Search for the cell housing the specified text and yield its [X, Y] center coordinate. 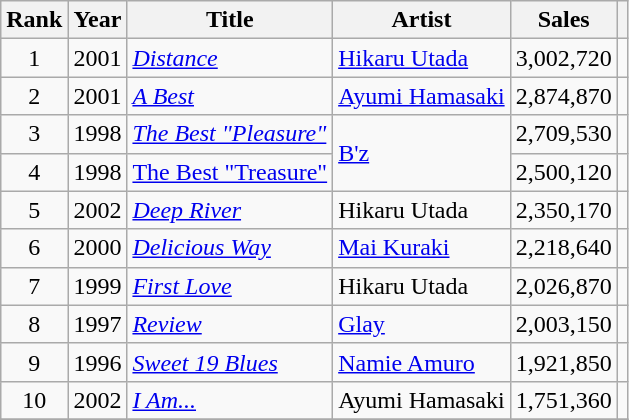
Artist [422, 20]
2,874,870 [564, 96]
Sales [564, 20]
Sweet 19 Blues [230, 362]
9 [34, 362]
2 [34, 96]
2000 [98, 248]
1 [34, 58]
I Am... [230, 400]
3 [34, 134]
6 [34, 248]
2,026,870 [564, 286]
Namie Amuro [422, 362]
Review [230, 324]
7 [34, 286]
B'z [422, 153]
3,002,720 [564, 58]
8 [34, 324]
2,218,640 [564, 248]
1,921,850 [564, 362]
Glay [422, 324]
2,500,120 [564, 172]
5 [34, 210]
Year [98, 20]
2,709,530 [564, 134]
Title [230, 20]
Rank [34, 20]
The Best "Pleasure" [230, 134]
The Best "Treasure" [230, 172]
A Best [230, 96]
Mai Kuraki [422, 248]
2,003,150 [564, 324]
Deep River [230, 210]
First Love [230, 286]
1997 [98, 324]
4 [34, 172]
1999 [98, 286]
Delicious Way [230, 248]
2,350,170 [564, 210]
10 [34, 400]
1,751,360 [564, 400]
Distance [230, 58]
1996 [98, 362]
